Detect which cell encompasses the target text, then output its [x, y] center coordinate. 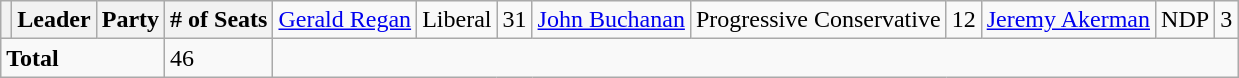
Leader [54, 20]
Party [130, 20]
Jeremy Akerman [1068, 20]
Liberal [457, 20]
John Buchanan [611, 20]
3 [1226, 20]
Progressive Conservative [818, 20]
Gerald Regan [345, 20]
31 [514, 20]
NDP [1186, 20]
46 [219, 58]
# of Seats [219, 20]
Total [83, 58]
12 [964, 20]
